Locate the cell with the specified text and output its [X, Y] center coordinate. 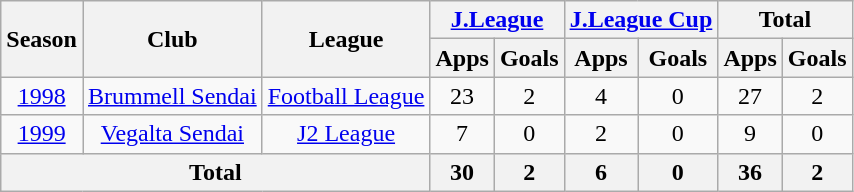
League [346, 39]
4 [601, 96]
9 [750, 134]
23 [462, 96]
Vegalta Sendai [172, 134]
36 [750, 172]
J.League Cup [641, 20]
1999 [42, 134]
30 [462, 172]
J2 League [346, 134]
1998 [42, 96]
J.League [497, 20]
Season [42, 39]
Club [172, 39]
6 [601, 172]
Football League [346, 96]
Brummell Sendai [172, 96]
7 [462, 134]
27 [750, 96]
